Scan for the cell matching the given text and deliver its [x, y] coordinate at center. 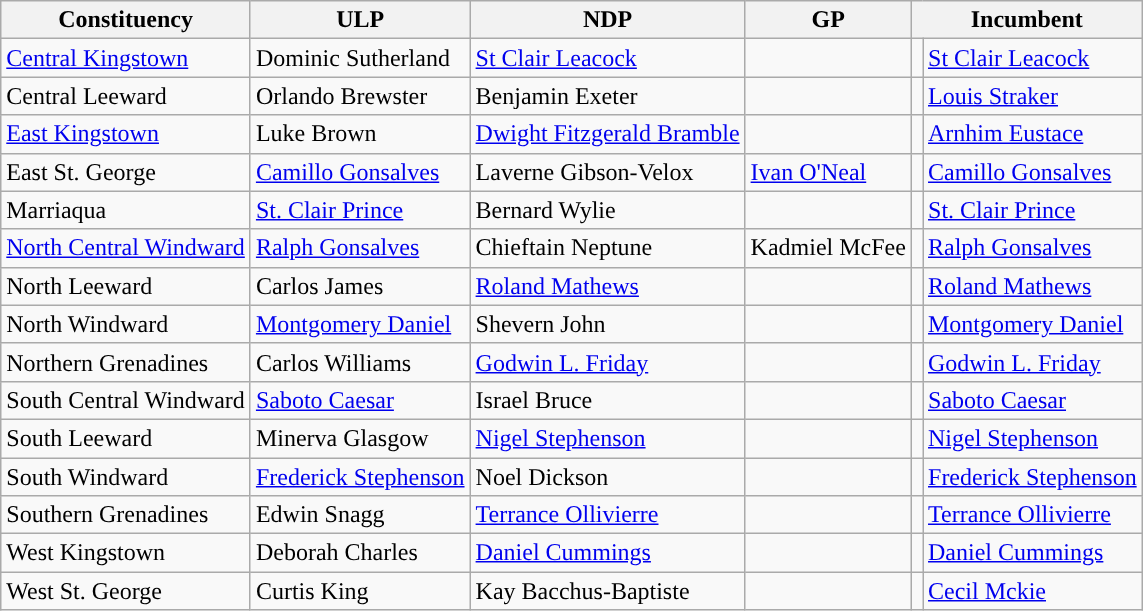
Kadmiel McFee [828, 248]
Carlos Williams [360, 362]
East Kingstown [126, 134]
Shevern John [608, 324]
South Windward [126, 477]
Ivan O'Neal [828, 172]
South Leeward [126, 438]
Kay Bacchus-Baptiste [608, 591]
North Windward [126, 324]
Minerva Glasgow [360, 438]
GP [828, 20]
North Leeward [126, 286]
Chieftain Neptune [608, 248]
Dwight Fitzgerald Bramble [608, 134]
Cecil Mckie [1032, 591]
North Central Windward [126, 248]
South Central Windward [126, 400]
Luke Brown [360, 134]
Marriaqua [126, 210]
East St. George [126, 172]
ULP [360, 20]
Noel Dickson [608, 477]
Southern Grenadines [126, 515]
Constituency [126, 20]
Arnhim Eustace [1032, 134]
Edwin Snagg [360, 515]
Israel Bruce [608, 400]
Carlos James [360, 286]
Central Leeward [126, 96]
Louis Straker [1032, 96]
West Kingstown [126, 553]
West St. George [126, 591]
Dominic Sutherland [360, 58]
Laverne Gibson-Velox [608, 172]
Central Kingstown [126, 58]
NDP [608, 20]
Deborah Charles [360, 553]
Bernard Wylie [608, 210]
Incumbent [1026, 20]
Northern Grenadines [126, 362]
Orlando Brewster [360, 96]
Curtis King [360, 591]
Benjamin Exeter [608, 96]
